Search for the cell housing the specified text and yield its [x, y] center coordinate. 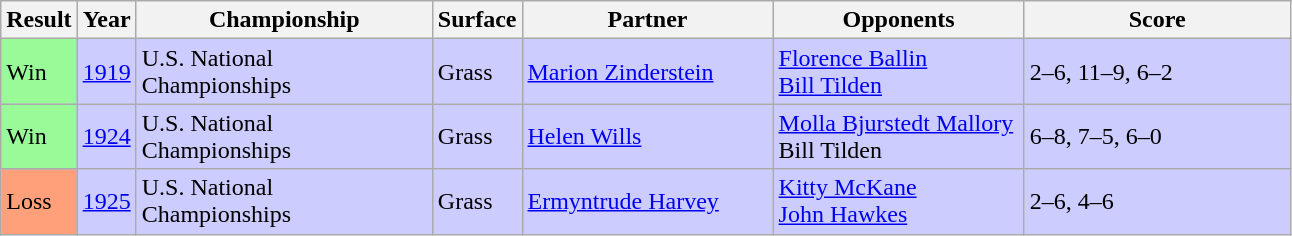
Result [39, 20]
2–6, 11–9, 6–2 [1157, 72]
Opponents [898, 20]
1925 [106, 202]
Year [106, 20]
Kitty McKane John Hawkes [898, 202]
Partner [648, 20]
1924 [106, 136]
Florence Ballin Bill Tilden [898, 72]
Score [1157, 20]
Helen Wills [648, 136]
Championship [284, 20]
Surface [477, 20]
6–8, 7–5, 6–0 [1157, 136]
Loss [39, 202]
2–6, 4–6 [1157, 202]
Molla Bjurstedt Mallory Bill Tilden [898, 136]
1919 [106, 72]
Marion Zinderstein [648, 72]
Ermyntrude Harvey [648, 202]
